Extract the [X, Y] coordinate from the center of the cell holding the provided text.  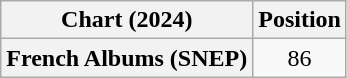
Position [300, 20]
Chart (2024) [127, 20]
French Albums (SNEP) [127, 58]
86 [300, 58]
